For the text-containing cell, return its midpoint in [X, Y] coordinate format. 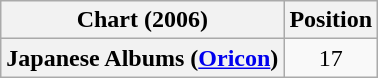
Chart (2006) [142, 20]
17 [331, 58]
Japanese Albums (Oricon) [142, 58]
Position [331, 20]
